Locate the cell with the specified text and output its (x, y) center coordinate. 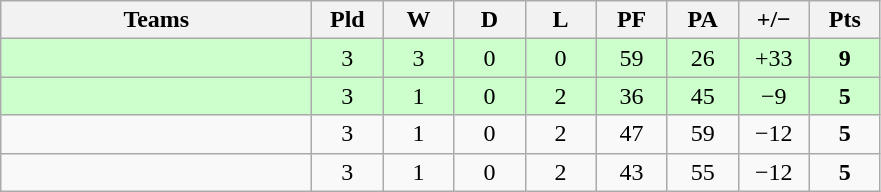
W (418, 20)
55 (702, 172)
45 (702, 96)
36 (632, 96)
−9 (774, 96)
+/− (774, 20)
Pld (348, 20)
47 (632, 134)
PA (702, 20)
L (560, 20)
Teams (156, 20)
26 (702, 58)
Pts (844, 20)
43 (632, 172)
9 (844, 58)
+33 (774, 58)
PF (632, 20)
D (490, 20)
